Detect which cell encompasses the target text, then output its (x, y) center coordinate. 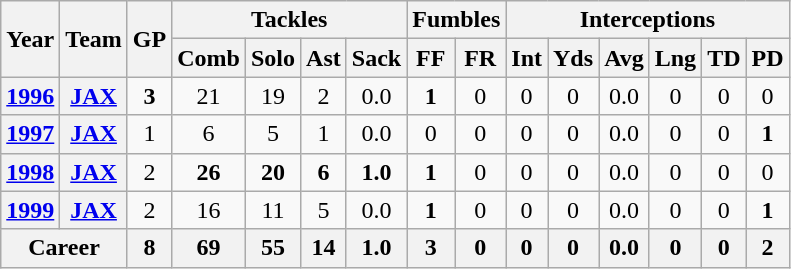
1996 (30, 96)
69 (209, 248)
8 (149, 248)
Solo (272, 58)
Avg (624, 58)
26 (209, 172)
Sack (376, 58)
Team (94, 39)
14 (324, 248)
FF (431, 58)
16 (209, 210)
Fumbles (456, 20)
1997 (30, 134)
Lng (675, 58)
Int (527, 58)
55 (272, 248)
Ast (324, 58)
GP (149, 39)
19 (272, 96)
PD (768, 58)
Tackles (290, 20)
Year (30, 39)
1998 (30, 172)
TD (724, 58)
Interceptions (648, 20)
11 (272, 210)
1999 (30, 210)
21 (209, 96)
Career (64, 248)
Yds (574, 58)
Comb (209, 58)
FR (480, 58)
20 (272, 172)
